Locate the cell with the specified text and output its [X, Y] center coordinate. 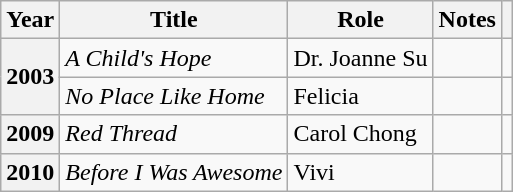
No Place Like Home [174, 96]
Carol Chong [360, 134]
Before I Was Awesome [174, 172]
Title [174, 20]
Vivi [360, 172]
2003 [30, 77]
A Child's Hope [174, 58]
Dr. Joanne Su [360, 58]
Role [360, 20]
Felicia [360, 96]
Notes [467, 20]
2009 [30, 134]
Red Thread [174, 134]
Year [30, 20]
2010 [30, 172]
